Search for the cell housing the specified text and yield its [x, y] center coordinate. 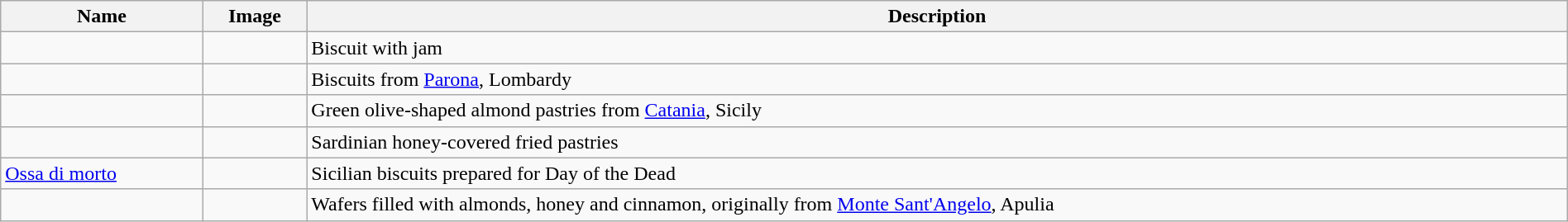
Name [102, 17]
Image [255, 17]
Green olive-shaped almond pastries from Catania, Sicily [937, 111]
Biscuit with jam [937, 48]
Ossa di morto [102, 173]
Wafers filled with almonds, honey and cinnamon, originally from Monte Sant'Angelo, Apulia [937, 205]
Biscuits from Parona, Lombardy [937, 79]
Sardinian honey-covered fried pastries [937, 142]
Description [937, 17]
Sicilian biscuits prepared for Day of the Dead [937, 173]
